Search for the cell housing the specified text and yield its (X, Y) center coordinate. 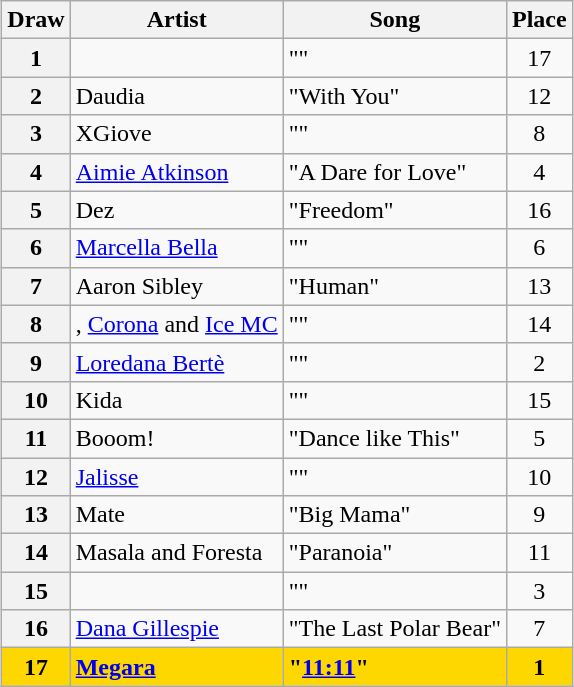
Dez (176, 210)
Marcella Bella (176, 248)
"The Last Polar Bear" (394, 629)
Place (539, 20)
Draw (36, 20)
Aaron Sibley (176, 286)
"Human" (394, 286)
"Dance like This" (394, 438)
Song (394, 20)
Jalisse (176, 477)
, Corona and Ice MC (176, 324)
Loredana Bertè (176, 362)
"A Dare for Love" (394, 172)
"11:11" (394, 667)
Artist (176, 20)
Kida (176, 400)
Masala and Foresta (176, 553)
Aimie Atkinson (176, 172)
"With You" (394, 96)
Daudia (176, 96)
Megara (176, 667)
XGiove (176, 134)
Mate (176, 515)
"Paranoia" (394, 553)
"Freedom" (394, 210)
"Big Mama" (394, 515)
Booom! (176, 438)
Dana Gillespie (176, 629)
